Provide the [x, y] coordinate of the cell's center where the given text is located.  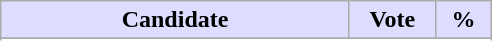
Candidate [176, 20]
Vote [392, 20]
% [463, 20]
